Return [X, Y] of the center of cell containing provided text 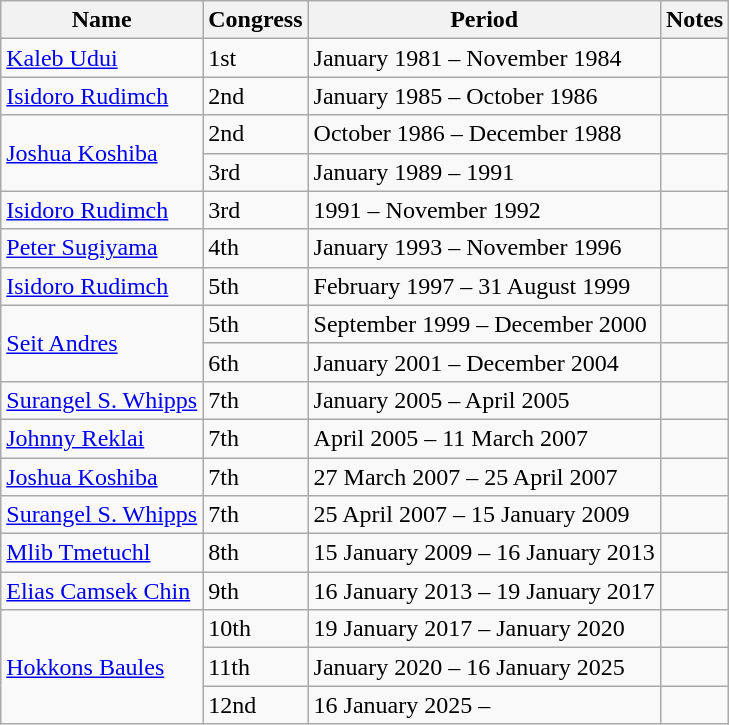
Peter Sugiyama [102, 248]
February 1997 – 31 August 1999 [484, 286]
September 1999 – December 2000 [484, 324]
Hokkons Baules [102, 667]
Johnny Reklai [102, 438]
Congress [256, 20]
1st [256, 58]
Elias Camsek Chin [102, 591]
January 1985 – October 1986 [484, 96]
11th [256, 667]
4th [256, 248]
January 2001 – December 2004 [484, 362]
Period [484, 20]
8th [256, 553]
12nd [256, 705]
27 March 2007 – 25 April 2007 [484, 477]
16 January 2013 – 19 January 2017 [484, 591]
January 1981 – November 1984 [484, 58]
10th [256, 629]
Kaleb Udui [102, 58]
6th [256, 362]
January 1993 – November 1996 [484, 248]
January 1989 – 1991 [484, 172]
Mlib Tmetuchl [102, 553]
15 January 2009 – 16 January 2013 [484, 553]
January 2020 – 16 January 2025 [484, 667]
April 2005 – 11 March 2007 [484, 438]
Seit Andres [102, 343]
January 2005 – April 2005 [484, 400]
19 January 2017 – January 2020 [484, 629]
25 April 2007 – 15 January 2009 [484, 515]
16 January 2025 – [484, 705]
1991 – November 1992 [484, 210]
Notes [694, 20]
October 1986 – December 1988 [484, 134]
Name [102, 20]
9th [256, 591]
